Return the [x, y] coordinate for the center point of the cell that contains the specified text.  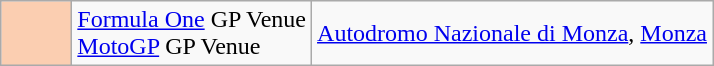
Autodromo Nazionale di Monza, Monza [512, 34]
Formula One GP VenueMotoGP GP Venue [192, 34]
